Pinpoint the cell where the given text exists, returning its (X, Y) midpoint coordinate. 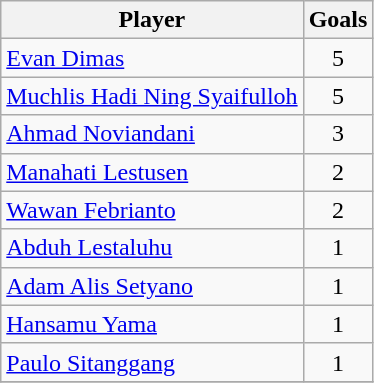
Muchlis Hadi Ning Syaifulloh (152, 96)
Goals (338, 20)
Ahmad Noviandani (152, 134)
Paulo Sitanggang (152, 362)
3 (338, 134)
Evan Dimas (152, 58)
Hansamu Yama (152, 324)
Adam Alis Setyano (152, 286)
Manahati Lestusen (152, 172)
Wawan Febrianto (152, 210)
Player (152, 20)
Abduh Lestaluhu (152, 248)
